Locate the cell with the specified text and output its [x, y] center coordinate. 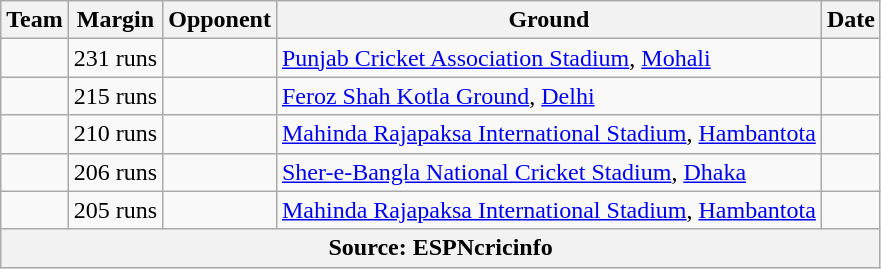
Date [850, 20]
205 runs [115, 210]
206 runs [115, 172]
210 runs [115, 134]
Ground [548, 20]
Sher-e-Bangla National Cricket Stadium, Dhaka [548, 172]
Feroz Shah Kotla Ground, Delhi [548, 96]
Opponent [220, 20]
215 runs [115, 96]
Team [35, 20]
Margin [115, 20]
231 runs [115, 58]
Source: ESPNcricinfo [441, 248]
Punjab Cricket Association Stadium, Mohali [548, 58]
